Identify which cell holds the provided text, then report its [x, y] central coordinate. 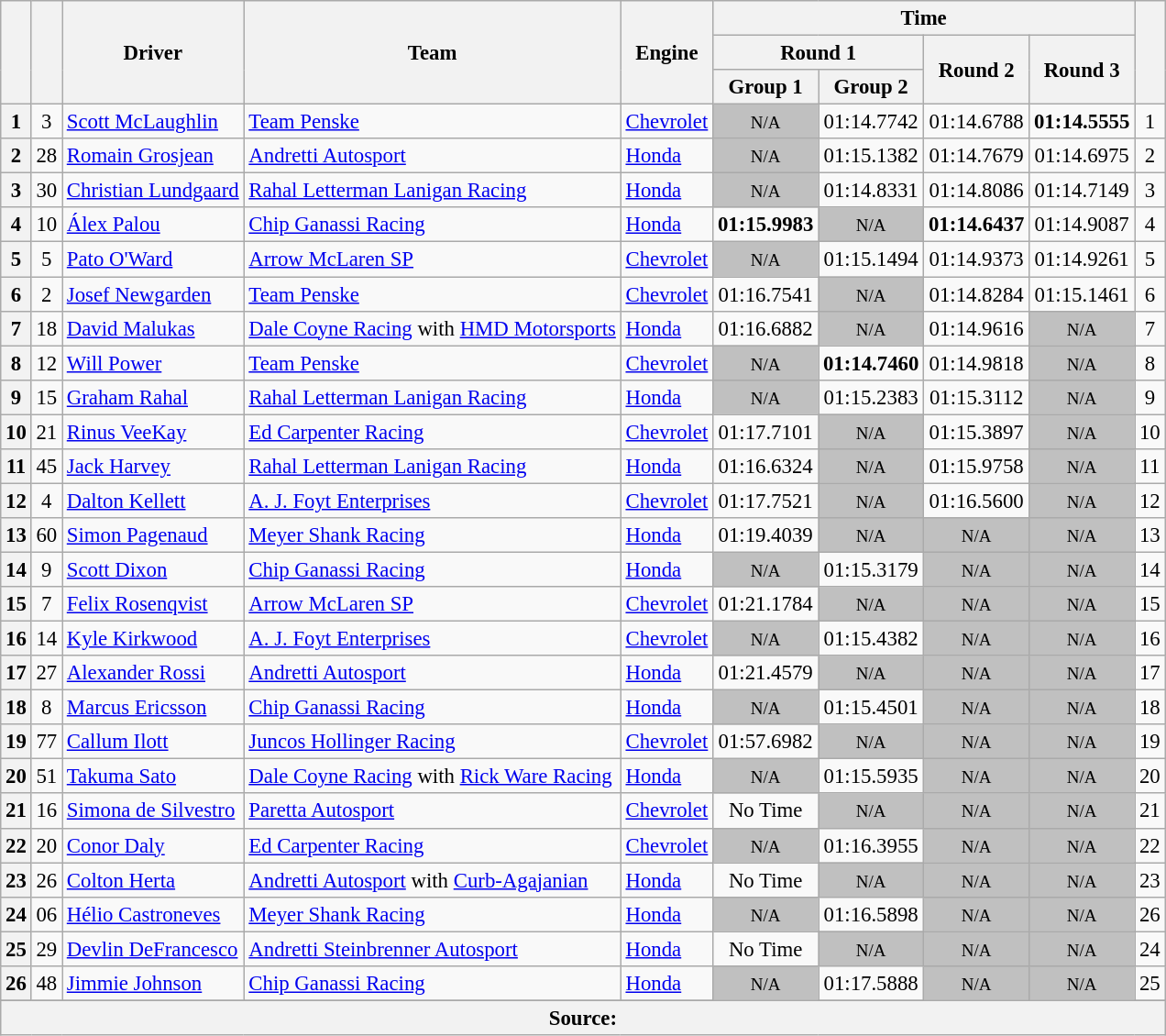
01:15.1494 [871, 259]
Driver [154, 53]
Marcus Ericsson [154, 708]
01:19.4039 [766, 535]
01:14.7742 [871, 122]
51 [46, 777]
06 [46, 914]
01:14.8284 [977, 294]
Time [924, 18]
Will Power [154, 363]
01:21.4579 [766, 673]
Devlin DeFrancesco [154, 949]
01:16.3955 [871, 845]
01:14.9616 [977, 328]
Kyle Kirkwood [154, 639]
01:14.7149 [1082, 191]
01:15.4501 [871, 708]
Group 1 [766, 87]
Christian Lundgaard [154, 191]
01:14.5555 [1082, 122]
Andretti Steinbrenner Autosport [433, 949]
01:15.3179 [871, 569]
Round 1 [819, 53]
Graham Rahal [154, 397]
01:17.5888 [871, 984]
Team [433, 53]
Josef Newgarden [154, 294]
Takuma Sato [154, 777]
Dale Coyne Racing with HMD Motorsports [433, 328]
Paretta Autosport [433, 811]
Conor Daly [154, 845]
Simona de Silvestro [154, 811]
Dalton Kellett [154, 501]
01:16.6882 [766, 328]
01:14.9261 [1082, 259]
Colton Herta [154, 880]
60 [46, 535]
01:14.6437 [977, 225]
Alexander Rossi [154, 673]
Simon Pagenaud [154, 535]
01:17.7101 [766, 432]
01:21.1784 [766, 604]
Scott McLaughlin [154, 122]
01:14.8086 [977, 191]
Juncos Hollinger Racing [433, 742]
01:16.6324 [766, 467]
01:14.7460 [871, 363]
01:15.1382 [871, 156]
01:15.3897 [977, 432]
48 [46, 984]
27 [46, 673]
29 [46, 949]
01:15.5935 [871, 777]
Jimmie Johnson [154, 984]
01:14.9087 [1082, 225]
David Malukas [154, 328]
01:16.7541 [766, 294]
Andretti Autosport with Curb-Agajanian [433, 880]
Scott Dixon [154, 569]
01:16.5898 [871, 914]
30 [46, 191]
28 [46, 156]
01:14.9818 [977, 363]
Álex Palou [154, 225]
Engine [666, 53]
01:15.1461 [1082, 294]
01:14.7679 [977, 156]
01:15.3112 [977, 397]
01:17.7521 [766, 501]
Rinus VeeKay [154, 432]
Dale Coyne Racing with Rick Ware Racing [433, 777]
01:14.8331 [871, 191]
01:14.6975 [1082, 156]
Round 3 [1082, 70]
Felix Rosenqvist [154, 604]
Hélio Castroneves [154, 914]
Group 2 [871, 87]
Source: [583, 1018]
45 [46, 467]
01:57.6982 [766, 742]
01:15.2383 [871, 397]
01:14.6788 [977, 122]
Romain Grosjean [154, 156]
01:14.9373 [977, 259]
Callum Ilott [154, 742]
Pato O'Ward [154, 259]
Jack Harvey [154, 467]
01:15.9758 [977, 467]
Round 2 [977, 70]
01:15.9983 [766, 225]
77 [46, 742]
01:16.5600 [977, 501]
01:15.4382 [871, 639]
